Output the [X, Y] coordinate of the center of the cell containing the given text.  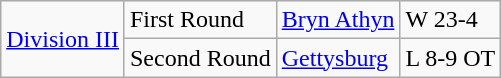
L 8-9 OT [450, 58]
Bryn Athyn [338, 20]
Division III [63, 39]
First Round [200, 20]
Gettysburg [338, 58]
W 23-4 [450, 20]
Second Round [200, 58]
